Detect which cell encompasses the target text, then output its (x, y) center coordinate. 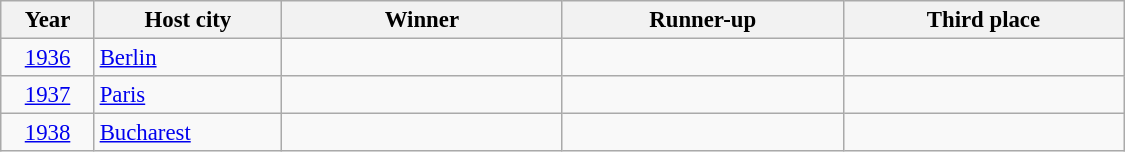
Year (48, 20)
Host city (188, 20)
Bucharest (188, 133)
Winner (422, 20)
Third place (984, 20)
Paris (188, 95)
1936 (48, 58)
Berlin (188, 58)
1938 (48, 133)
Runner-up (702, 20)
1937 (48, 95)
